Determine the (X, Y) coordinate at the center of the cell enclosing the given text.  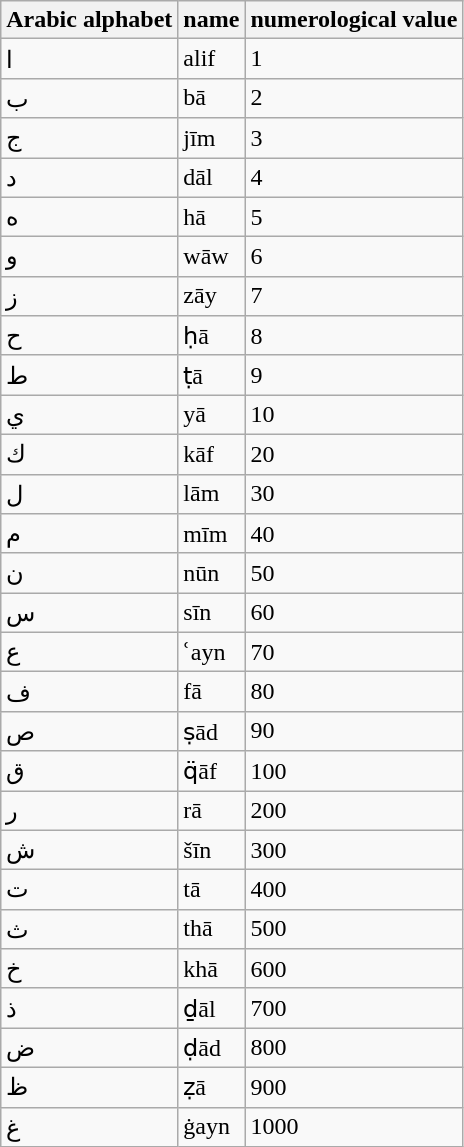
ك (90, 454)
ġayn (212, 1127)
1 (354, 59)
2 (354, 98)
zāy (212, 296)
50 (354, 573)
hā (212, 217)
jīm (212, 138)
400 (354, 890)
ي (90, 415)
و (90, 257)
10 (354, 415)
30 (354, 494)
ر (90, 810)
rā (212, 810)
800 (354, 1048)
mīm (212, 534)
ب (90, 98)
ع (90, 652)
ن (90, 573)
fā (212, 692)
alif (212, 59)
900 (354, 1087)
ḏāl (212, 1008)
ṣād (212, 731)
Arabic alphabet (90, 20)
500 (354, 929)
8 (354, 336)
ز (90, 296)
ذ (90, 1008)
khā (212, 969)
د (90, 178)
غ (90, 1127)
šīn (212, 850)
ش (90, 850)
sīn (212, 613)
7 (354, 296)
name (212, 20)
yā (212, 415)
80 (354, 692)
ʿayn (212, 652)
40 (354, 534)
nūn (212, 573)
ص (90, 731)
ه (90, 217)
ظ (90, 1087)
q̈āf (212, 771)
3 (354, 138)
bā (212, 98)
60 (354, 613)
thā (212, 929)
100 (354, 771)
tā (212, 890)
9 (354, 375)
ق (90, 771)
600 (354, 969)
ف (90, 692)
700 (354, 1008)
ت (90, 890)
kāf (212, 454)
90 (354, 731)
ج (90, 138)
dāl (212, 178)
ض (90, 1048)
1000 (354, 1127)
س (90, 613)
numerological value (354, 20)
4 (354, 178)
lām (212, 494)
ل (90, 494)
300 (354, 850)
ط (90, 375)
70 (354, 652)
م (90, 534)
5 (354, 217)
ẓā (212, 1087)
ح (90, 336)
ṭā (212, 375)
20 (354, 454)
ا (90, 59)
ḥā (212, 336)
6 (354, 257)
wāw (212, 257)
خ (90, 969)
200 (354, 810)
ث (90, 929)
ḍād (212, 1048)
